Output the [x, y] coordinate of the center of the cell containing the given text.  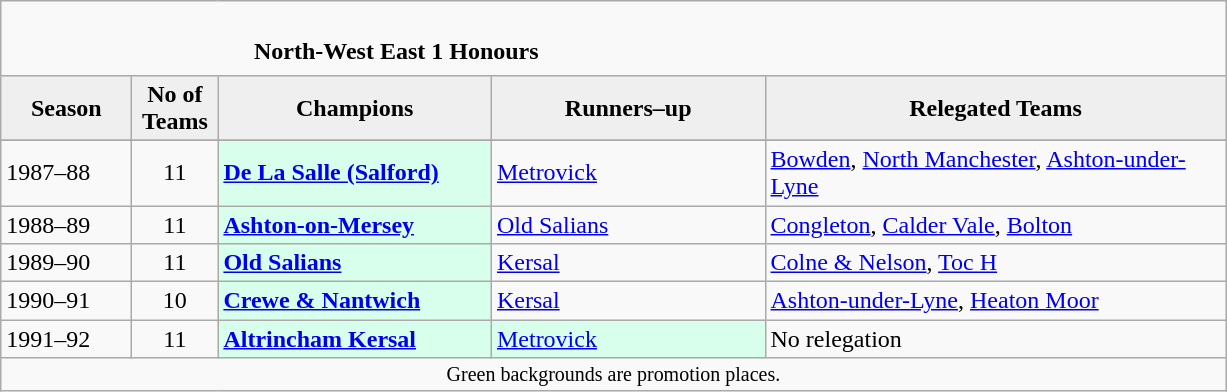
De La Salle (Salford) [355, 172]
Champions [355, 108]
Crewe & Nantwich [355, 301]
No of Teams [175, 108]
1991–92 [66, 339]
Ashton-on-Mersey [355, 225]
Colne & Nelson, Toc H [996, 263]
No relegation [996, 339]
1989–90 [66, 263]
Altrincham Kersal [355, 339]
1990–91 [66, 301]
Relegated Teams [996, 108]
Season [66, 108]
1988–89 [66, 225]
Bowden, North Manchester, Ashton-under-Lyne [996, 172]
1987–88 [66, 172]
Green backgrounds are promotion places. [614, 374]
Congleton, Calder Vale, Bolton [996, 225]
Ashton-under-Lyne, Heaton Moor [996, 301]
10 [175, 301]
Runners–up [628, 108]
